Return the (X, Y) coordinate for the center point of the cell that contains the specified text.  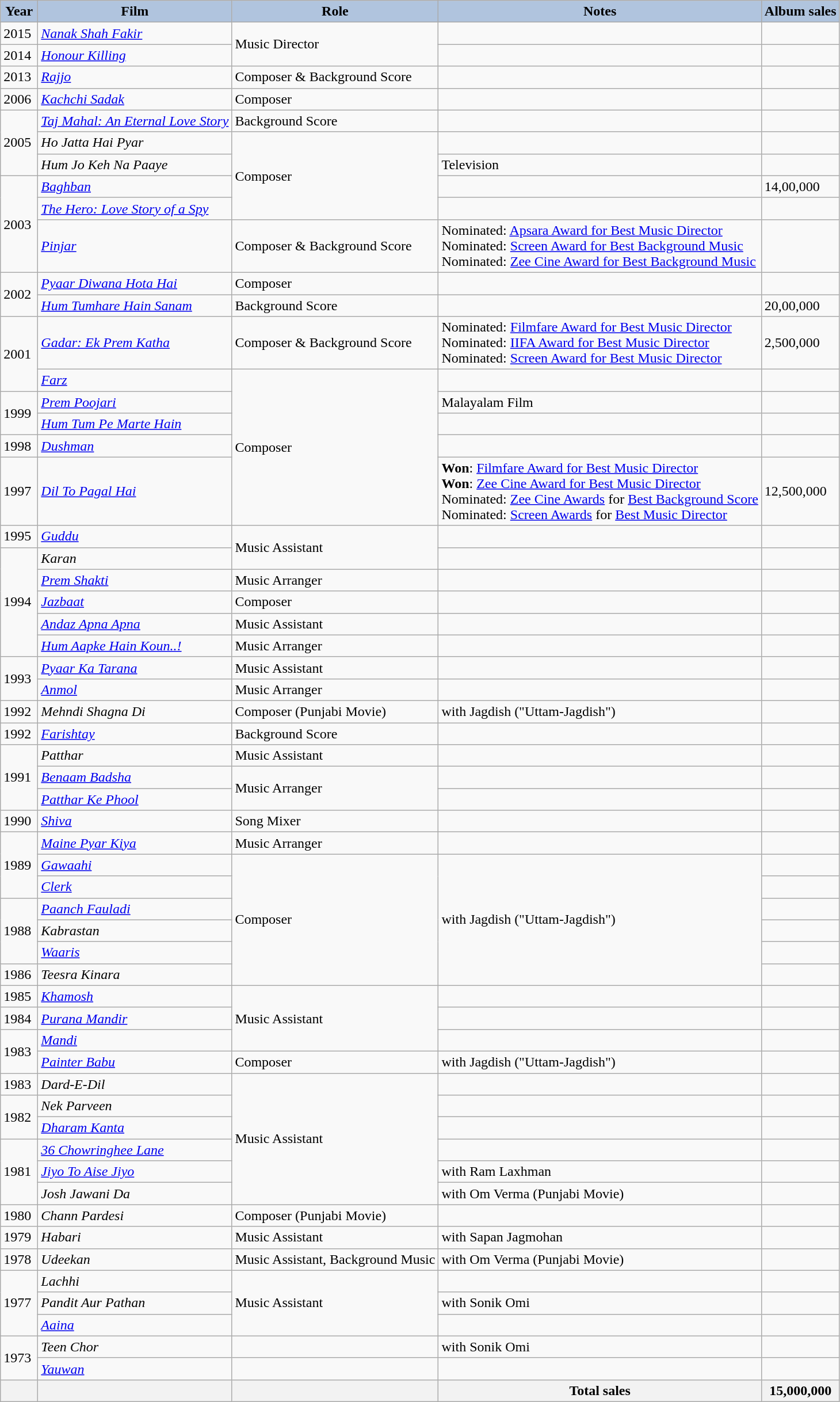
20,00,000 (800, 306)
2015 (20, 33)
Mandi (135, 1040)
Pyaar Ka Tarana (135, 668)
Album sales (800, 12)
1998 (20, 446)
Rajjo (135, 77)
Dharam Kanta (135, 1128)
Ho Jatta Hai Pyar (135, 143)
Josh Jawani Da (135, 1194)
1982 (20, 1117)
Role (335, 12)
Farishtay (135, 734)
1978 (20, 1259)
Lachhi (135, 1281)
Kabrastan (135, 931)
1994 (20, 602)
Year (20, 12)
1997 (20, 492)
Dil To Pagal Hai (135, 492)
2002 (20, 294)
Nek Parveen (135, 1106)
with Ram Laxhman (600, 1172)
Maine Pyar Kiya (135, 843)
Nominated: Apsara Award for Best Music DirectorNominated: Screen Award for Best Background MusicNominated: Zee Cine Award for Best Background Music (600, 246)
Gadar: Ek Prem Katha (135, 343)
1981 (20, 1172)
Television (600, 165)
Honour Killing (135, 55)
Taj Mahal: An Eternal Love Story (135, 121)
Khamosh (135, 996)
1986 (20, 974)
Malayalam Film (600, 402)
1973 (20, 1358)
1991 (20, 778)
2,500,000 (800, 343)
Paanch Fauladi (135, 909)
Painter Babu (135, 1062)
Patthar (135, 756)
Chann Pardesi (135, 1216)
Andaz Apna Apna (135, 624)
Hum Tum Pe Marte Hain (135, 424)
1984 (20, 1018)
Baghban (135, 186)
36 Chowringhee Lane (135, 1150)
Patthar Ke Phool (135, 799)
Dushman (135, 446)
Jazbaat (135, 602)
Teesra Kinara (135, 974)
1999 (20, 413)
Pinjar (135, 246)
1990 (20, 821)
1995 (20, 536)
1993 (20, 679)
Clerk (135, 887)
Kachchi Sadak (135, 99)
Teen Chor (135, 1347)
Farz (135, 380)
Nanak Shah Fakir (135, 33)
1989 (20, 865)
Music Assistant, Background Music (335, 1259)
15,000,000 (800, 1390)
Waaris (135, 953)
1977 (20, 1303)
2005 (20, 143)
1980 (20, 1216)
Aaina (135, 1325)
2006 (20, 99)
Mehndi Shagna Di (135, 711)
1979 (20, 1237)
The Hero: Love Story of a Spy (135, 208)
Benaam Badsha (135, 778)
Nominated: Filmfare Award for Best Music DirectorNominated: IIFA Award for Best Music DirectorNominated: Screen Award for Best Music Director (600, 343)
Hum Tumhare Hain Sanam (135, 306)
14,00,000 (800, 186)
Notes (600, 12)
Anmol (135, 689)
Dard-E-Dil (135, 1084)
Purana Mandir (135, 1018)
Habari (135, 1237)
Yauwan (135, 1369)
with Sapan Jagmohan (600, 1237)
Total sales (600, 1390)
Hum Aapke Hain Koun..! (135, 646)
Song Mixer (335, 821)
2014 (20, 55)
Pandit Aur Pathan (135, 1303)
Gawaahi (135, 865)
Jiyo To Aise Jiyo (135, 1172)
1988 (20, 931)
2013 (20, 77)
1985 (20, 996)
Udeekan (135, 1259)
12,500,000 (800, 492)
Hum Jo Keh Na Paaye (135, 165)
Film (135, 12)
2003 (20, 224)
Karan (135, 558)
2001 (20, 354)
Prem Poojari (135, 402)
Shiva (135, 821)
Prem Shakti (135, 580)
Music Director (335, 44)
Guddu (135, 536)
Pyaar Diwana Hota Hai (135, 283)
